Capture the cell that displays the provided text and extract its [X, Y] central coordinate. 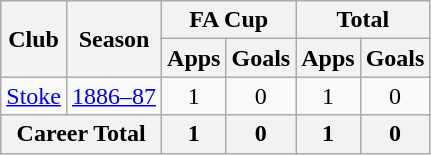
Total [363, 20]
Season [114, 39]
1886–87 [114, 96]
Stoke [34, 96]
FA Cup [229, 20]
Club [34, 39]
Career Total [82, 134]
